Pinpoint the cell where the given text exists, returning its (X, Y) midpoint coordinate. 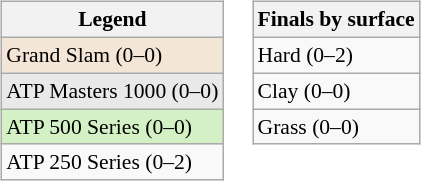
ATP 250 Series (0–2) (112, 162)
Clay (0–0) (336, 91)
Grass (0–0) (336, 127)
Legend (112, 20)
Grand Slam (0–0) (112, 55)
ATP Masters 1000 (0–0) (112, 91)
Hard (0–2) (336, 55)
ATP 500 Series (0–0) (112, 127)
Finals by surface (336, 20)
